Locate the cell with the specified text and output its [x, y] center coordinate. 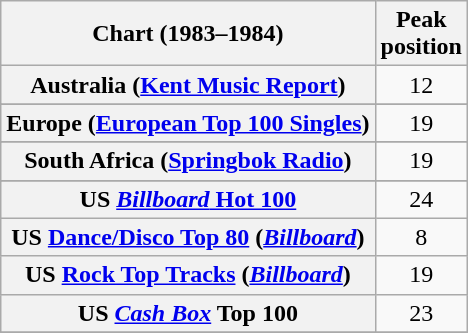
US Cash Box Top 100 [188, 313]
US Dance/Disco Top 80 (Billboard) [188, 237]
Europe (European Top 100 Singles) [188, 123]
Peakposition [421, 34]
Chart (1983–1984) [188, 34]
South Africa (Springbok Radio) [188, 161]
Australia (Kent Music Report) [188, 85]
12 [421, 85]
8 [421, 237]
23 [421, 313]
US Billboard Hot 100 [188, 199]
US Rock Top Tracks (Billboard) [188, 275]
24 [421, 199]
